From the cell containing the given text, extract its center point as [X, Y] coordinate. 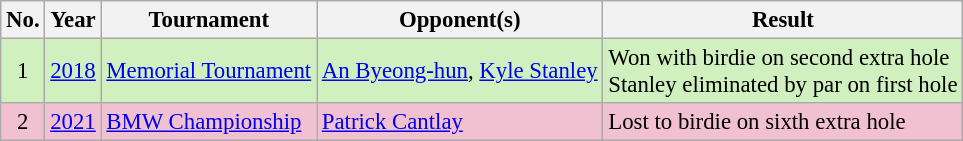
2 [23, 122]
An Byeong-hun, Kyle Stanley [459, 72]
Won with birdie on second extra holeStanley eliminated by par on first hole [783, 72]
2021 [73, 122]
Tournament [208, 20]
Opponent(s) [459, 20]
1 [23, 72]
Result [783, 20]
Year [73, 20]
No. [23, 20]
2018 [73, 72]
Patrick Cantlay [459, 122]
BMW Championship [208, 122]
Lost to birdie on sixth extra hole [783, 122]
Memorial Tournament [208, 72]
